Identify which cell holds the provided text, then report its (X, Y) central coordinate. 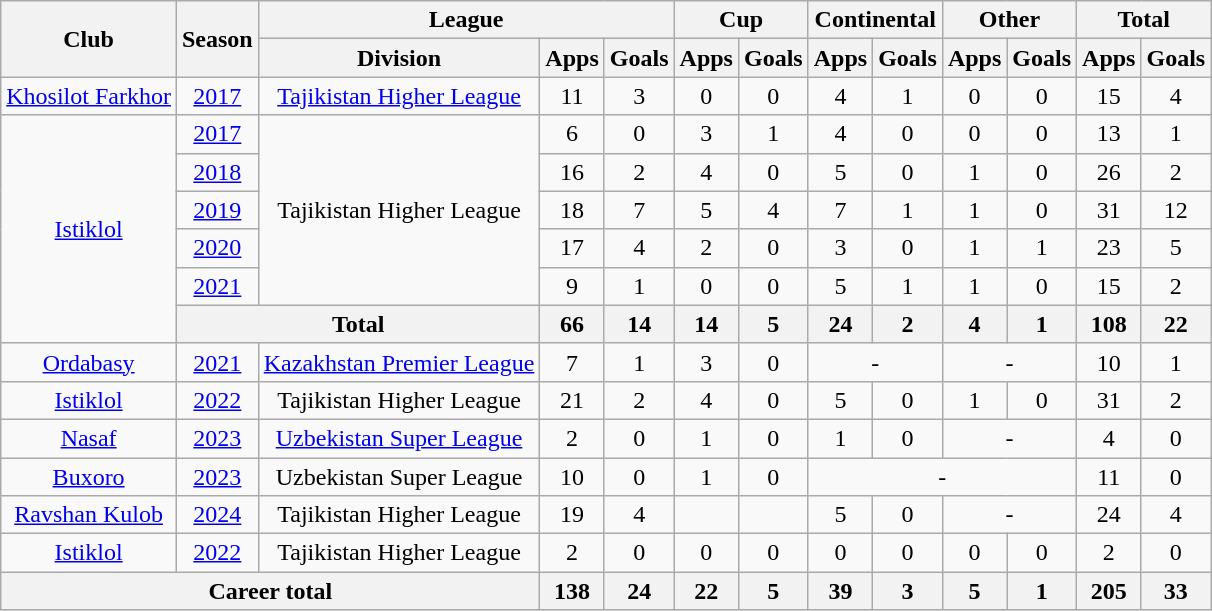
Buxoro (89, 477)
Cup (741, 20)
66 (572, 324)
12 (1176, 210)
9 (572, 286)
19 (572, 515)
26 (1109, 172)
33 (1176, 591)
Ravshan Kulob (89, 515)
Kazakhstan Premier League (399, 362)
Continental (875, 20)
Season (217, 39)
13 (1109, 134)
21 (572, 400)
2018 (217, 172)
2020 (217, 248)
Club (89, 39)
138 (572, 591)
108 (1109, 324)
17 (572, 248)
205 (1109, 591)
Career total (270, 591)
Ordabasy (89, 362)
League (466, 20)
16 (572, 172)
18 (572, 210)
Division (399, 58)
Other (1009, 20)
39 (840, 591)
6 (572, 134)
Nasaf (89, 438)
2024 (217, 515)
Khosilot Farkhor (89, 96)
2019 (217, 210)
23 (1109, 248)
